Extract the (X, Y) coordinate from the center of the cell holding the provided text.  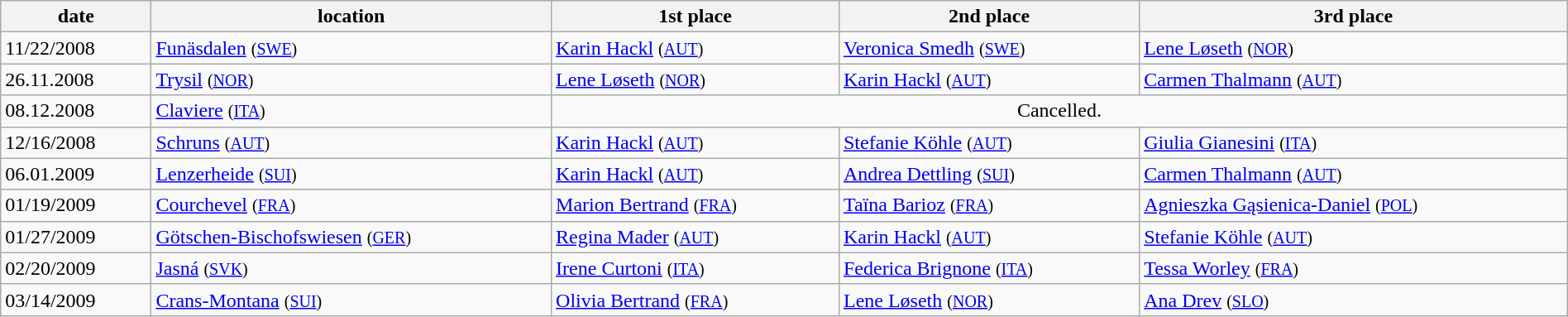
Andrea Dettling (SUI) (989, 174)
Trysil (NOR) (351, 79)
Lenzerheide (SUI) (351, 174)
2nd place (989, 17)
location (351, 17)
06.01.2009 (76, 174)
12/16/2008 (76, 142)
Taïna Barioz (FRA) (989, 205)
Crans-Montana (SUI) (351, 300)
02/20/2009 (76, 268)
Regina Mader (AUT) (696, 237)
Veronica Smedh (SWE) (989, 48)
Götschen-Bischofswiesen (GER) (351, 237)
date (76, 17)
08.12.2008 (76, 111)
Tessa Worley (FRA) (1354, 268)
Funäsdalen (SWE) (351, 48)
Claviere (ITA) (351, 111)
01/27/2009 (76, 237)
Ana Drev (SLO) (1354, 300)
Irene Curtoni (ITA) (696, 268)
3rd place (1354, 17)
26.11.2008 (76, 79)
Courchevel (FRA) (351, 205)
11/22/2008 (76, 48)
Agnieszka Gąsienica-Daniel (POL) (1354, 205)
Olivia Bertrand (FRA) (696, 300)
Jasná (SVK) (351, 268)
Federica Brignone (ITA) (989, 268)
01/19/2009 (76, 205)
03/14/2009 (76, 300)
Giulia Gianesini (ITA) (1354, 142)
Cancelled. (1060, 111)
Schruns (AUT) (351, 142)
1st place (696, 17)
Marion Bertrand (FRA) (696, 205)
